For the text-containing cell, return its midpoint in [X, Y] coordinate format. 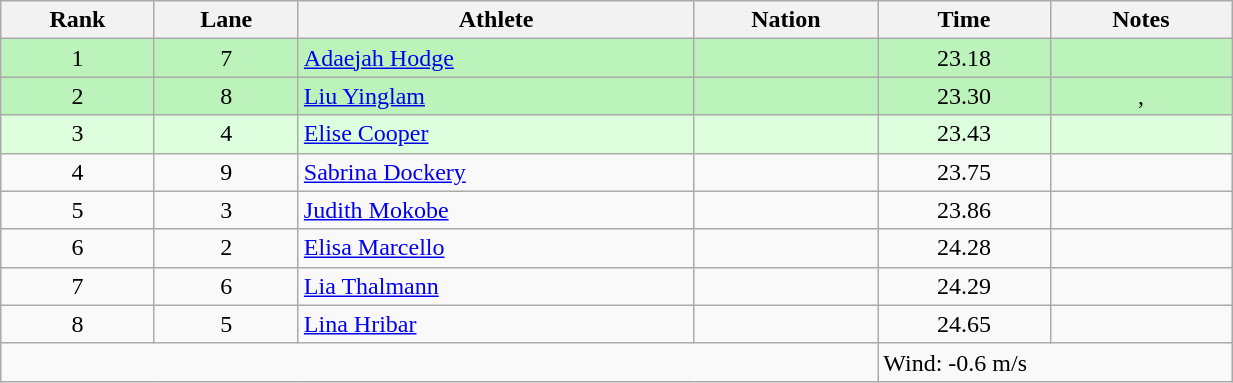
24.28 [964, 248]
23.86 [964, 210]
Elise Cooper [496, 134]
23.30 [964, 96]
9 [226, 172]
Lane [226, 20]
Athlete [496, 20]
Time [964, 20]
, [1140, 96]
Notes [1140, 20]
Lina Hribar [496, 324]
23.75 [964, 172]
Sabrina Dockery [496, 172]
23.43 [964, 134]
24.29 [964, 286]
Lia Thalmann [496, 286]
Rank [78, 20]
Adaejah Hodge [496, 58]
24.65 [964, 324]
Judith Mokobe [496, 210]
Elisa Marcello [496, 248]
Liu Yinglam [496, 96]
Wind: -0.6 m/s [1055, 362]
1 [78, 58]
23.18 [964, 58]
Nation [786, 20]
